Pinpoint the cell where the given text exists, returning its (X, Y) midpoint coordinate. 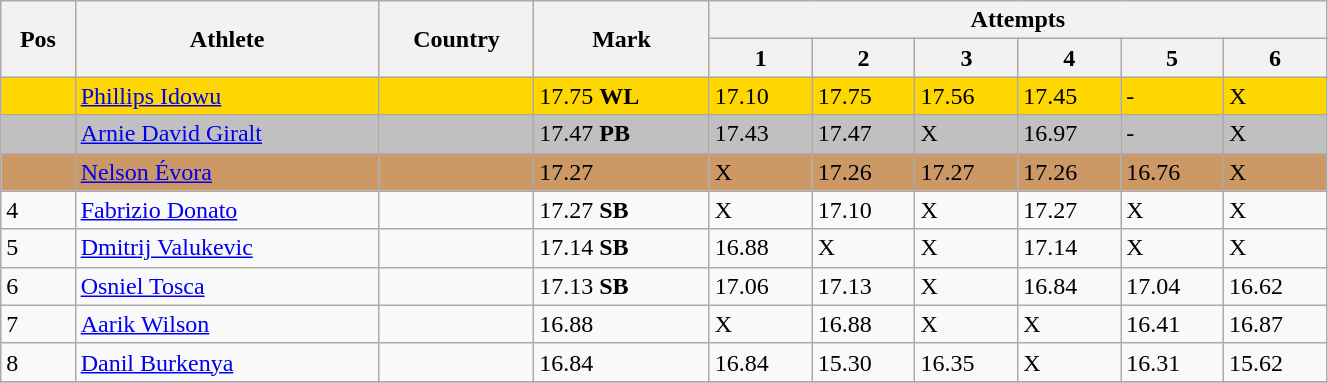
1 (760, 58)
17.45 (1070, 96)
16.97 (1070, 134)
7 (38, 324)
17.14 SB (622, 248)
17.13 SB (622, 286)
Country (456, 39)
Phillips Idowu (227, 96)
17.04 (1172, 286)
17.27 SB (622, 210)
17.14 (1070, 248)
17.13 (864, 286)
16.35 (966, 362)
17.43 (760, 134)
Nelson Évora (227, 172)
16.41 (1172, 324)
Arnie David Giralt (227, 134)
Attempts (1018, 20)
Athlete (227, 39)
Mark (622, 39)
15.30 (864, 362)
2 (864, 58)
16.31 (1172, 362)
17.06 (760, 286)
3 (966, 58)
Pos (38, 39)
Fabrizio Donato (227, 210)
15.62 (1276, 362)
17.75 (864, 96)
8 (38, 362)
17.47 (864, 134)
16.76 (1172, 172)
17.56 (966, 96)
Aarik Wilson (227, 324)
17.47 PB (622, 134)
17.75 WL (622, 96)
Osniel Tosca (227, 286)
16.62 (1276, 286)
Dmitrij Valukevic (227, 248)
16.87 (1276, 324)
Danil Burkenya (227, 362)
